Capture the cell that displays the provided text and extract its [x, y] central coordinate. 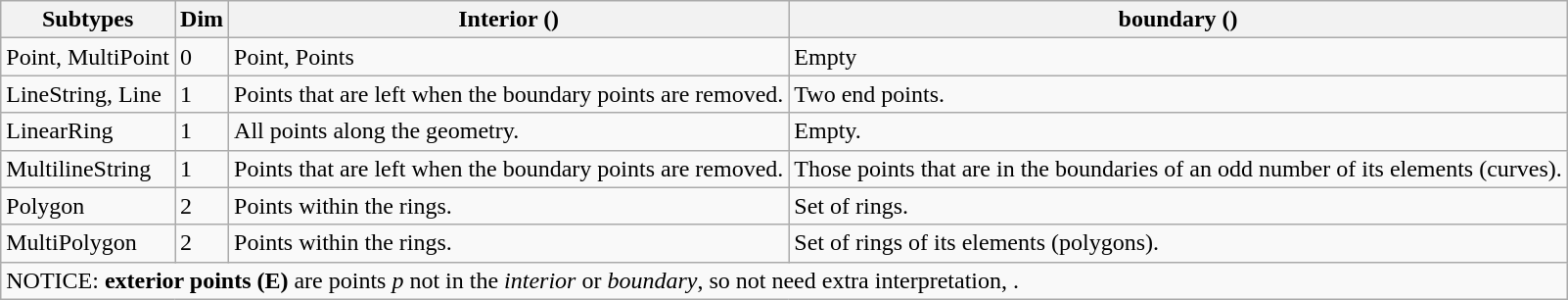
All points along the geometry. [509, 131]
Interior () [509, 20]
Point, Points [509, 57]
LinearRing [88, 131]
Polygon [88, 206]
boundary () [1178, 20]
Set of rings. [1178, 206]
0 [202, 57]
Dim [202, 20]
Those points that are in the boundaries of an odd number of its elements (curves). [1178, 169]
LineString, Line [88, 94]
MultilineString [88, 169]
NOTICE: exterior points (E) are points p not in the interior or boundary, so not need extra interpretation, . [785, 280]
Two end points. [1178, 94]
Empty. [1178, 131]
Subtypes [88, 20]
Set of rings of its elements (polygons). [1178, 243]
Point, MultiPoint [88, 57]
MultiPolygon [88, 243]
Empty [1178, 57]
